Extract the (x, y) coordinate from the center of the cell holding the provided text.  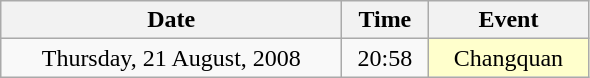
Date (172, 20)
Thursday, 21 August, 2008 (172, 58)
Event (508, 20)
Time (385, 20)
Changquan (508, 58)
20:58 (385, 58)
